Capture the cell that displays the provided text and extract its [X, Y] central coordinate. 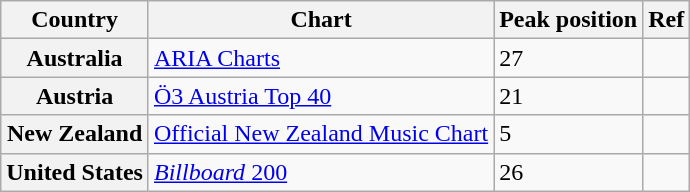
Ö3 Austria Top 40 [320, 96]
Austria [75, 96]
ARIA Charts [320, 58]
Country [75, 20]
Billboard 200 [320, 172]
21 [568, 96]
Peak position [568, 20]
New Zealand [75, 134]
26 [568, 172]
Chart [320, 20]
Official New Zealand Music Chart [320, 134]
27 [568, 58]
Australia [75, 58]
Ref [666, 20]
5 [568, 134]
United States [75, 172]
